Find where the given text appears and provide that cell's center as [X, Y] coordinate. 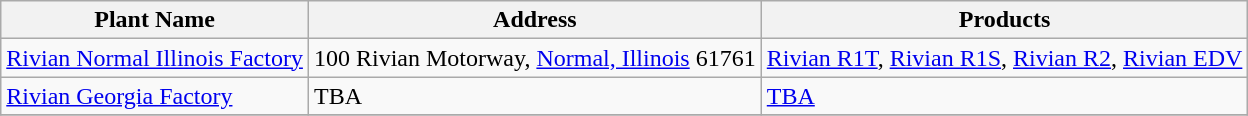
Rivian Normal Illinois Factory [155, 58]
Address [534, 20]
Products [1004, 20]
Rivian R1T, Rivian R1S, Rivian R2, Rivian EDV [1004, 58]
100 Rivian Motorway, Normal, Illinois 61761 [534, 58]
Rivian Georgia Factory [155, 96]
Plant Name [155, 20]
